Output the (X, Y) coordinate of the center of the cell containing the given text.  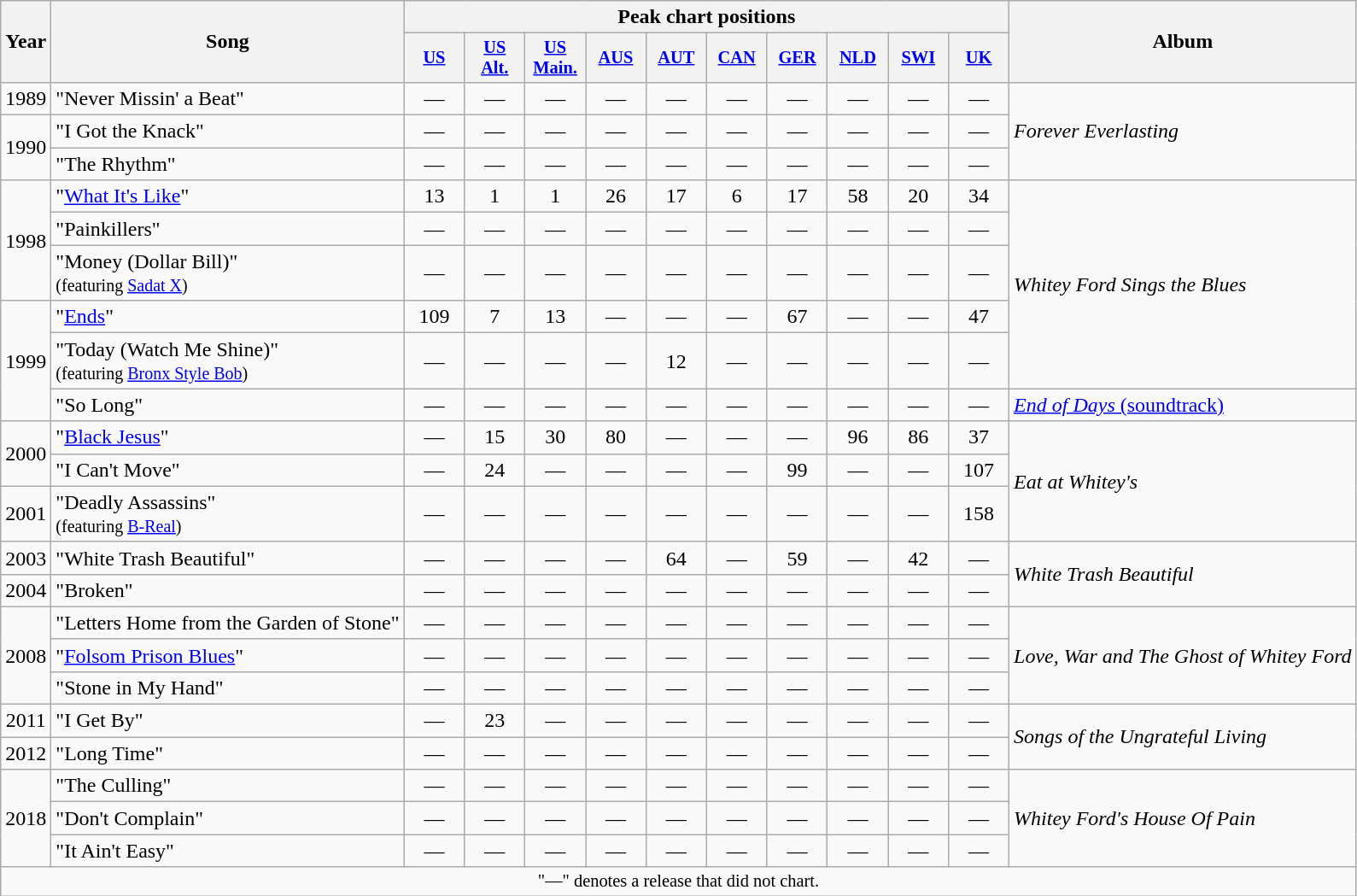
30 (555, 437)
86 (919, 437)
White Trash Beautiful (1184, 574)
80 (617, 437)
"I Get By" (227, 721)
2003 (26, 558)
6 (736, 196)
58 (857, 196)
42 (919, 558)
Year (26, 42)
"White Trash Beautiful" (227, 558)
"I Can't Move" (227, 470)
1990 (26, 148)
2008 (26, 655)
"What It's Like" (227, 196)
Whitey Ford Sings the Blues (1184, 284)
Songs of the Ungrateful Living (1184, 737)
CAN (736, 58)
UK (979, 58)
NLD (857, 58)
96 (857, 437)
Whitey Ford's House Of Pain (1184, 818)
Forever Everlasting (1184, 131)
"Black Jesus" (227, 437)
Eat at Whitey's (1184, 482)
Album (1184, 42)
USMain. (555, 58)
"Broken" (227, 590)
47 (979, 317)
SWI (919, 58)
"Never Missin' a Beat" (227, 98)
2018 (26, 818)
"Painkillers" (227, 229)
67 (798, 317)
"Folsom Prison Blues" (227, 655)
20 (919, 196)
End of Days (soundtrack) (1184, 405)
15 (495, 437)
"The Rhythm" (227, 164)
1999 (26, 360)
59 (798, 558)
2000 (26, 454)
"I Got the Knack" (227, 132)
"—" denotes a release that did not chart. (678, 881)
99 (798, 470)
"Today (Watch Me Shine)"(featuring Bronx Style Bob) (227, 360)
Love, War and The Ghost of Whitey Ford (1184, 655)
2001 (26, 514)
USAlt. (495, 58)
"Don't Complain" (227, 818)
Song (227, 42)
"Money (Dollar Bill)"(featuring Sadat X) (227, 273)
"It Ain't Easy" (227, 851)
2004 (26, 590)
26 (617, 196)
24 (495, 470)
US (434, 58)
7 (495, 317)
"Long Time" (227, 753)
"The Culling" (227, 786)
2011 (26, 721)
GER (798, 58)
1998 (26, 241)
109 (434, 317)
2012 (26, 753)
AUS (617, 58)
"Stone in My Hand" (227, 688)
1989 (26, 98)
12 (676, 360)
Peak chart positions (707, 17)
23 (495, 721)
"Ends" (227, 317)
107 (979, 470)
37 (979, 437)
AUT (676, 58)
64 (676, 558)
"Deadly Assassins"(featuring B-Real) (227, 514)
"So Long" (227, 405)
158 (979, 514)
34 (979, 196)
"Letters Home from the Garden of Stone" (227, 623)
